Scan for the cell matching the given text and deliver its [X, Y] coordinate at center. 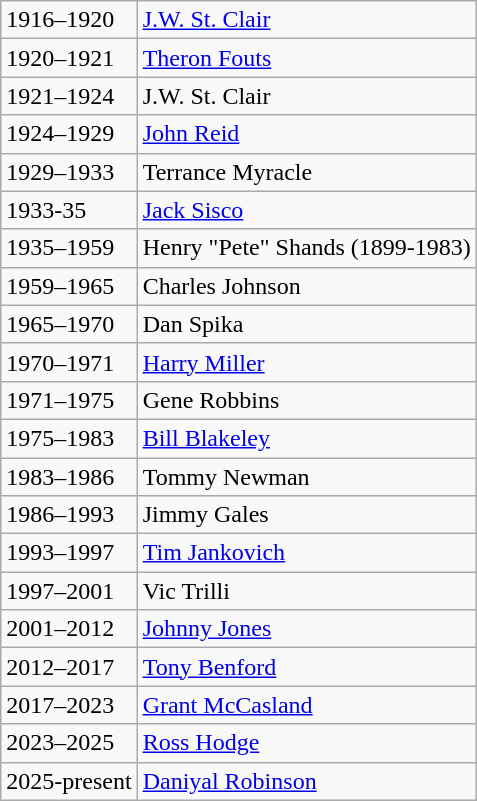
Bill Blakeley [306, 438]
1916–1920 [69, 20]
1971–1975 [69, 400]
Tommy Newman [306, 477]
1920–1921 [69, 58]
Ross Hodge [306, 743]
Tim Jankovich [306, 553]
1983–1986 [69, 477]
Johnny Jones [306, 629]
Terrance Myracle [306, 172]
1929–1933 [69, 172]
Henry "Pete" Shands (1899-1983) [306, 248]
Gene Robbins [306, 400]
2017–2023 [69, 705]
Harry Miller [306, 362]
Jimmy Gales [306, 515]
1924–1929 [69, 134]
Dan Spika [306, 324]
John Reid [306, 134]
1935–1959 [69, 248]
2001–2012 [69, 629]
1965–1970 [69, 324]
1933-35 [69, 210]
1993–1997 [69, 553]
1970–1971 [69, 362]
2023–2025 [69, 743]
Tony Benford [306, 667]
Charles Johnson [306, 286]
Daniyal Robinson [306, 781]
1959–1965 [69, 286]
1986–1993 [69, 515]
Vic Trilli [306, 591]
2012–2017 [69, 667]
2025-present [69, 781]
Theron Fouts [306, 58]
Jack Sisco [306, 210]
1997–2001 [69, 591]
Grant McCasland [306, 705]
1921–1924 [69, 96]
1975–1983 [69, 438]
